Locate the cell with the specified text and output its [x, y] center coordinate. 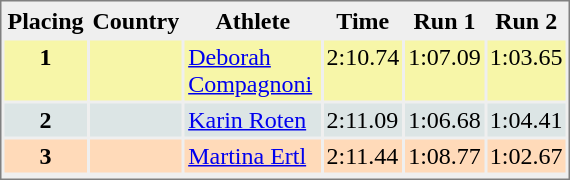
2 [45, 120]
1 [45, 70]
Martina Ertl [252, 156]
2:11.09 [362, 120]
1:06.68 [444, 120]
1:07.09 [444, 70]
2:10.74 [362, 70]
Placing [45, 20]
Athlete [252, 20]
1:02.67 [526, 156]
Deborah Compagnoni [252, 70]
1:03.65 [526, 70]
Karin Roten [252, 120]
1:08.77 [444, 156]
2:11.44 [362, 156]
1:04.41 [526, 120]
Country [136, 20]
Run 2 [526, 20]
3 [45, 156]
Run 1 [444, 20]
Time [362, 20]
